Search for the cell housing the specified text and yield its (x, y) center coordinate. 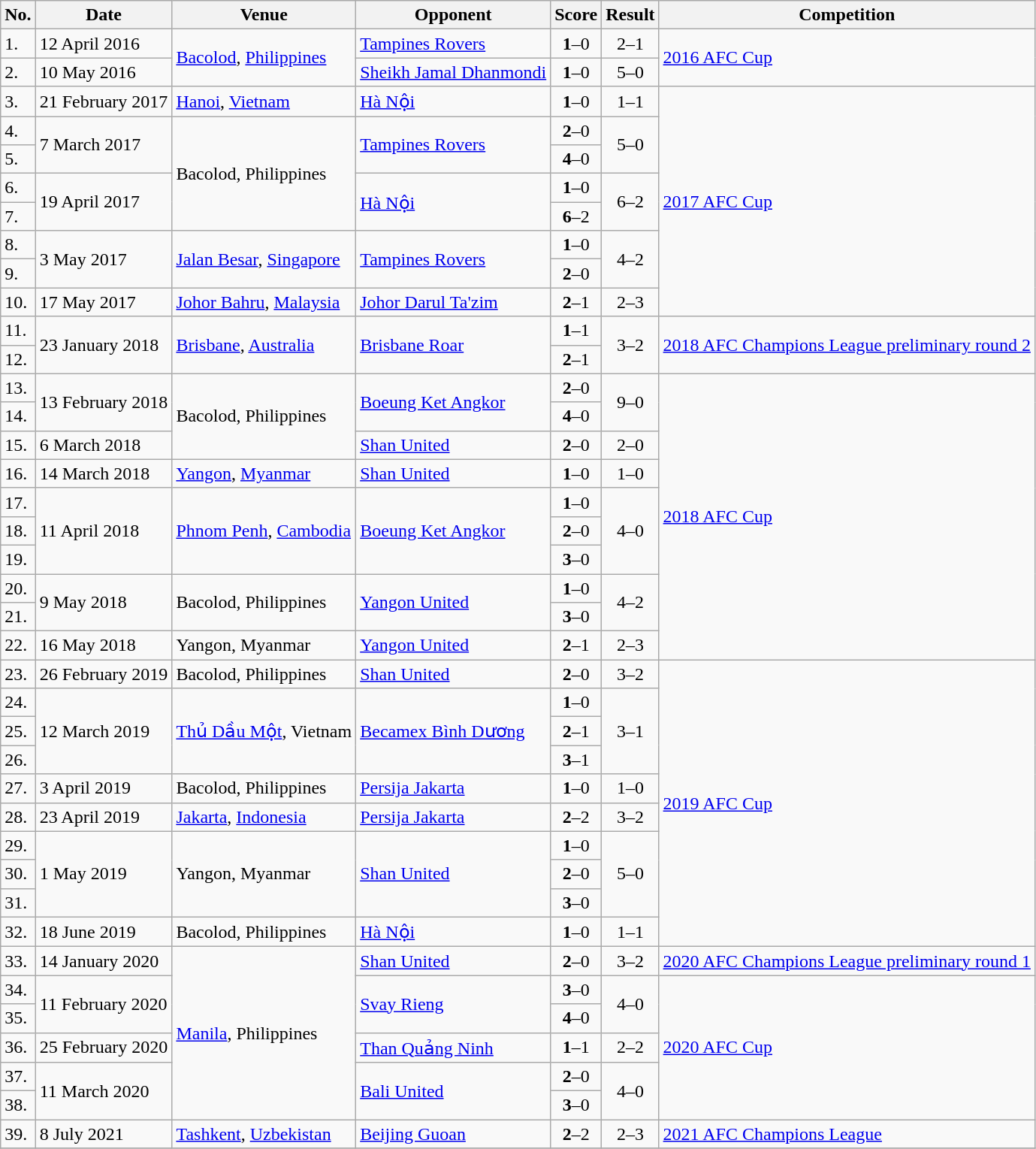
6. (18, 188)
Svay Rieng (454, 1004)
33. (18, 961)
31. (18, 903)
Jalan Besar, Singapore (264, 259)
10. (18, 302)
22. (18, 646)
11. (18, 331)
No. (18, 15)
20. (18, 588)
14. (18, 416)
2017 AFC Cup (847, 201)
17. (18, 502)
32. (18, 932)
19 April 2017 (104, 202)
Manila, Philippines (264, 1033)
Brisbane, Australia (264, 345)
Thủ Dầu Một, Vietnam (264, 731)
25 February 2020 (104, 1048)
16 May 2018 (104, 646)
Johor Darul Ta'zim (454, 302)
Result (630, 15)
Tashkent, Uzbekistan (264, 1134)
16. (18, 473)
Brisbane Roar (454, 345)
35. (18, 1018)
6 March 2018 (104, 445)
Date (104, 15)
2. (18, 72)
25. (18, 731)
24. (18, 703)
2019 AFC Cup (847, 803)
7 March 2017 (104, 144)
29. (18, 845)
23. (18, 674)
17 May 2017 (104, 302)
Johor Bahru, Malaysia (264, 302)
21. (18, 617)
Becamex Bình Dương (454, 731)
Competition (847, 15)
14 January 2020 (104, 961)
3. (18, 101)
1 May 2019 (104, 874)
2018 AFC Champions League preliminary round 2 (847, 345)
30. (18, 874)
11 February 2020 (104, 1004)
Than Quảng Ninh (454, 1048)
Bali United (454, 1091)
18 June 2019 (104, 932)
9. (18, 274)
12 April 2016 (104, 44)
Opponent (454, 15)
34. (18, 990)
38. (18, 1105)
2016 AFC Cup (847, 58)
28. (18, 817)
18. (18, 531)
23 April 2019 (104, 817)
3 April 2019 (104, 788)
12. (18, 359)
15. (18, 445)
39. (18, 1134)
36. (18, 1048)
7. (18, 216)
1. (18, 44)
21 February 2017 (104, 101)
10 May 2016 (104, 72)
13. (18, 388)
12 March 2019 (104, 731)
9 May 2018 (104, 603)
26 February 2019 (104, 674)
Jakarta, Indonesia (264, 817)
2018 AFC Cup (847, 517)
26. (18, 760)
19. (18, 559)
2020 AFC Champions League preliminary round 1 (847, 961)
11 March 2020 (104, 1091)
13 February 2018 (104, 402)
11 April 2018 (104, 531)
27. (18, 788)
Beijing Guoan (454, 1134)
Phnom Penh, Cambodia (264, 531)
5. (18, 159)
14 March 2018 (104, 473)
Hanoi, Vietnam (264, 101)
Score (576, 15)
Venue (264, 15)
23 January 2018 (104, 345)
Sheikh Jamal Dhanmondi (454, 72)
8. (18, 245)
8 July 2021 (104, 1134)
2021 AFC Champions League (847, 1134)
4. (18, 130)
9–0 (630, 402)
3 May 2017 (104, 259)
37. (18, 1077)
2020 AFC Cup (847, 1048)
